Detect which cell encompasses the target text, then output its [x, y] center coordinate. 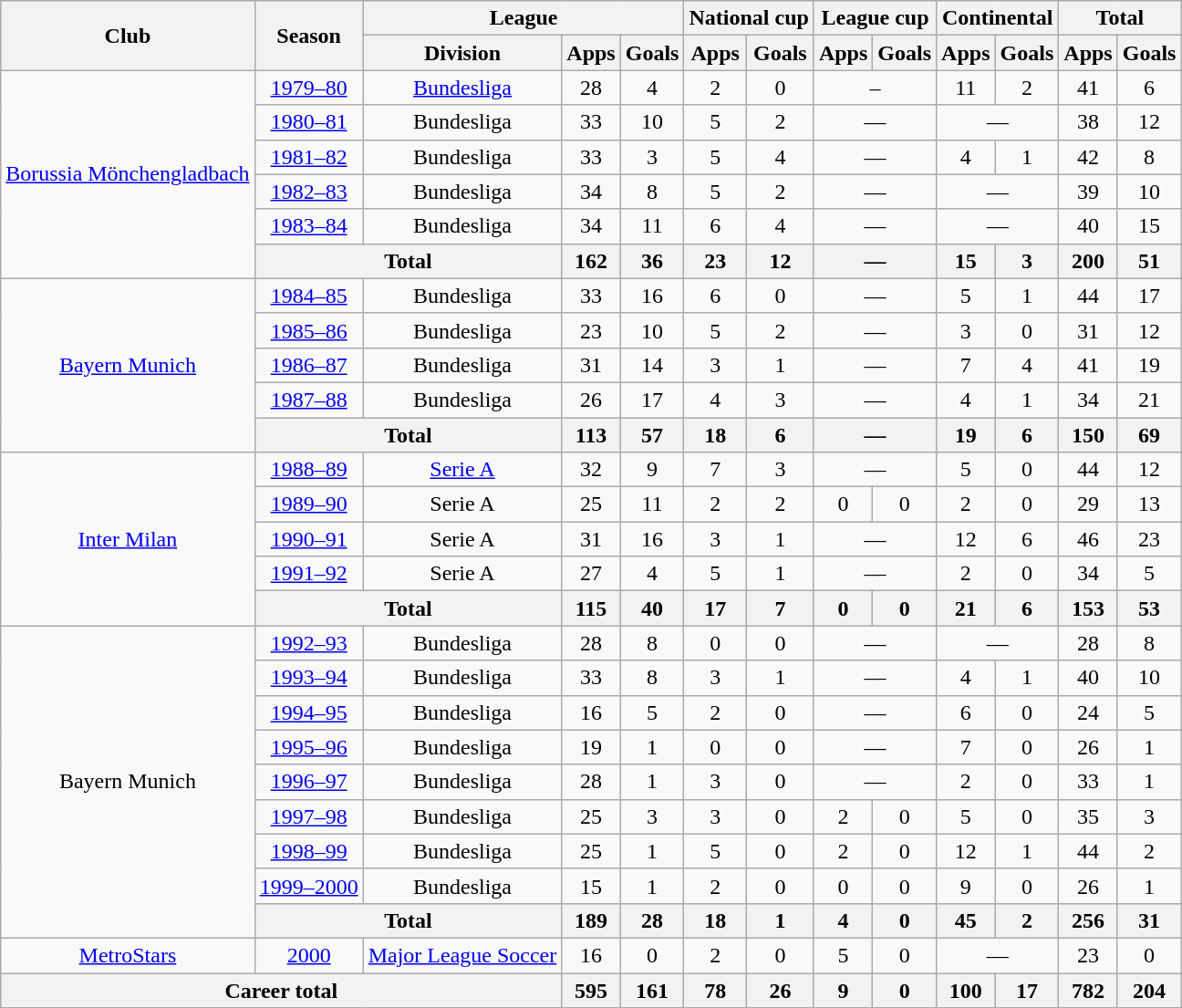
27 [591, 574]
153 [1088, 608]
69 [1149, 435]
1993–94 [308, 678]
1985–86 [308, 330]
1997–98 [308, 816]
Borussia Mönchengladbach [128, 174]
13 [1149, 504]
51 [1149, 261]
1981–82 [308, 157]
256 [1088, 920]
189 [591, 920]
2000 [308, 955]
League cup [875, 18]
1991–92 [308, 574]
38 [1088, 122]
1980–81 [308, 122]
Club [128, 36]
32 [591, 470]
League [524, 18]
150 [1088, 435]
Season [308, 36]
45 [966, 920]
1994–95 [308, 712]
595 [591, 990]
MetroStars [128, 955]
1979–80 [308, 88]
Inter Milan [128, 539]
1992–93 [308, 643]
115 [591, 608]
1988–89 [308, 470]
78 [715, 990]
1982–83 [308, 192]
1987–88 [308, 400]
46 [1088, 539]
113 [591, 435]
1986–87 [308, 365]
1984–85 [308, 296]
1999–2000 [308, 886]
Division [462, 53]
1990–91 [308, 539]
53 [1149, 608]
57 [652, 435]
1995–96 [308, 747]
29 [1088, 504]
– [875, 88]
782 [1088, 990]
1989–90 [308, 504]
24 [1088, 712]
42 [1088, 157]
National cup [749, 18]
1998–99 [308, 851]
161 [652, 990]
Continental [998, 18]
1983–84 [308, 226]
35 [1088, 816]
Career total [281, 990]
204 [1149, 990]
39 [1088, 192]
100 [966, 990]
Major League Soccer [462, 955]
14 [652, 365]
36 [652, 261]
200 [1088, 261]
162 [591, 261]
1996–97 [308, 782]
